Output the (X, Y) coordinate of the center of the cell containing the given text.  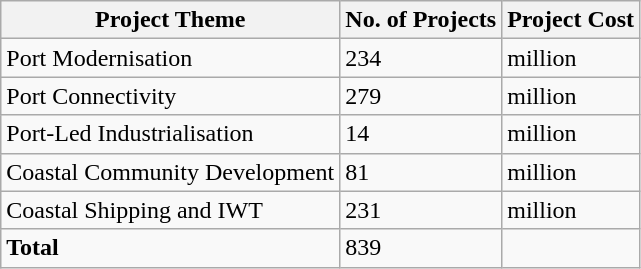
No. of Projects (421, 20)
Project Theme (170, 20)
234 (421, 58)
Total (170, 248)
81 (421, 172)
Port-Led Industrialisation (170, 134)
Port Modernisation (170, 58)
Coastal Community Development (170, 172)
Coastal Shipping and IWT (170, 210)
839 (421, 248)
Port Connectivity (170, 96)
14 (421, 134)
231 (421, 210)
279 (421, 96)
Project Cost (571, 20)
